From the cell containing the given text, extract its center point as (X, Y) coordinate. 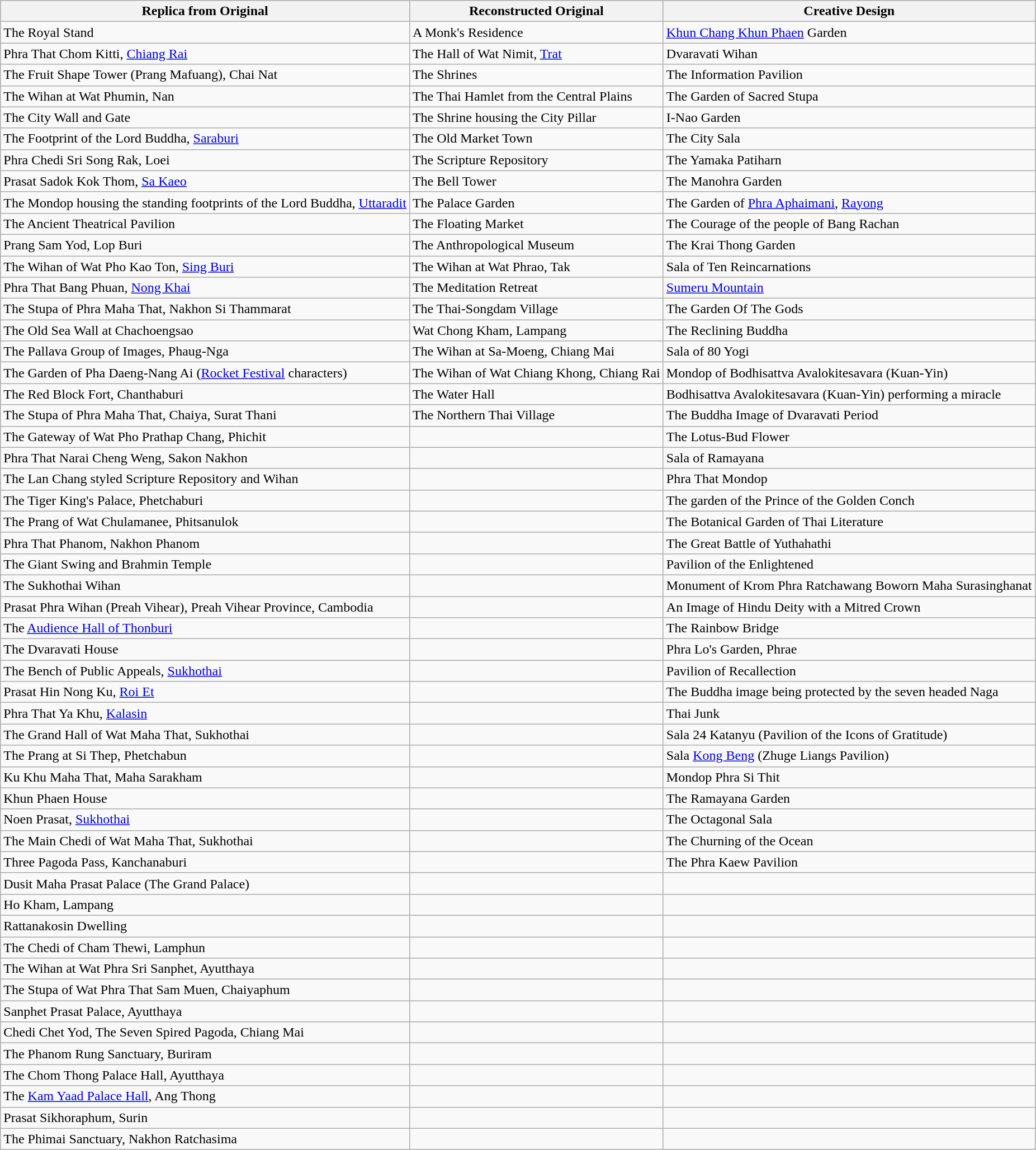
The Anthropological Museum (536, 245)
The Wihan at Wat Phumin, Nan (205, 96)
Khun Phaen House (205, 798)
The Manohra Garden (849, 181)
The Lotus-Bud Flower (849, 437)
Prasat Sadok Kok Thom, Sa Kaeo (205, 181)
Wat Chong Kham, Lampang (536, 330)
The Courage of the people of Bang Rachan (849, 224)
Replica from Original (205, 11)
The Yamaka Patiharn (849, 160)
The Hall of Wat Nimit, Trat (536, 54)
The Krai Thong Garden (849, 245)
The Water Hall (536, 394)
The Rainbow Bridge (849, 628)
Mondop Phra Si Thit (849, 777)
The Churning of the Ocean (849, 841)
The Red Block Fort, Chanthaburi (205, 394)
The Palace Garden (536, 202)
The Wihan at Sa-Moeng, Chiang Mai (536, 352)
The Kam Yaad Palace Hall, Ang Thong (205, 1096)
The Giant Swing and Brahmin Temple (205, 564)
Prasat Sikhoraphum, Surin (205, 1118)
The Lan Chang styled Scripture Repository and Wihan (205, 479)
Khun Chang Khun Phaen Garden (849, 32)
The Chedi of Cham Thewi, Lamphun (205, 948)
The Ramayana Garden (849, 798)
Pavilion of the Enlightened (849, 564)
Phra That Phanom, Nakhon Phanom (205, 543)
Prasat Hin Nong Ku, Roi Et (205, 692)
Phra That Bang Phuan, Nong Khai (205, 288)
Noen Prasat, Sukhothai (205, 820)
The Tiger King's Palace, Phetchaburi (205, 500)
The City Sala (849, 139)
Monument of Krom Phra Ratchawang Boworn Maha Surasinghanat (849, 585)
The Wihan at Wat Phra Sri Sanphet, Ayutthaya (205, 969)
The Audience Hall of Thonburi (205, 628)
The Main Chedi of Wat Maha That, Sukhothai (205, 841)
Sala of 80 Yogi (849, 352)
Prasat Phra Wihan (Preah Vihear), Preah Vihear Province, Cambodia (205, 607)
Sala 24 Katanyu (Pavilion of the Icons of Gratitude) (849, 735)
The Reclining Buddha (849, 330)
I-Nao Garden (849, 117)
The Mondop housing the standing footprints of the Lord Buddha, Uttaradit (205, 202)
The Floating Market (536, 224)
Creative Design (849, 11)
The Fruit Shape Tower (Prang Mafuang), Chai Nat (205, 75)
The Royal Stand (205, 32)
The Garden Of The Gods (849, 309)
The garden of the Prince of the Golden Conch (849, 500)
An Image of Hindu Deity with a Mitred Crown (849, 607)
The Bench of Public Appeals, Sukhothai (205, 671)
The Phanom Rung Sanctuary, Buriram (205, 1054)
Sala of Ten Reincarnations (849, 267)
Ho Kham, Lampang (205, 905)
Bodhisattva Avalokitesavara (Kuan-Yin) performing a miracle (849, 394)
Phra That Ya Khu, Kalasin (205, 713)
The Northern Thai Village (536, 415)
The Thai-Songdam Village (536, 309)
Dusit Maha Prasat Palace (The Grand Palace) (205, 883)
The Chom Thong Palace Hall, Ayutthaya (205, 1075)
The Wihan of Wat Chiang Khong, Chiang Rai (536, 373)
The Garden of Pha Daeng-Nang Ai (Rocket Festival characters) (205, 373)
Phra That Mondop (849, 479)
Dvaravati Wihan (849, 54)
Thai Junk (849, 713)
Sumeru Mountain (849, 288)
The Great Battle of Yuthahathi (849, 543)
The Pallava Group of Images, Phaug-Nga (205, 352)
The Meditation Retreat (536, 288)
The City Wall and Gate (205, 117)
Chedi Chet Yod, The Seven Spired Pagoda, Chiang Mai (205, 1033)
The Grand Hall of Wat Maha That, Sukhothai (205, 735)
Rattanakosin Dwelling (205, 926)
The Garden of Phra Aphaimani, Rayong (849, 202)
The Information Pavilion (849, 75)
The Wihan of Wat Pho Kao Ton, Sing Buri (205, 267)
Sala of Ramayana (849, 458)
The Stupa of Phra Maha That, Chaiya, Surat Thani (205, 415)
Ku Khu Maha That, Maha Sarakham (205, 777)
Phra That Narai Cheng Weng, Sakon Nakhon (205, 458)
The Botanical Garden of Thai Literature (849, 522)
The Buddha Image of Dvaravati Period (849, 415)
The Garden of Sacred Stupa (849, 96)
The Wihan at Wat Phrao, Tak (536, 267)
The Phra Kaew Pavilion (849, 862)
The Footprint of the Lord Buddha, Saraburi (205, 139)
The Prang at Si Thep, Phetchabun (205, 756)
Phra Lo's Garden, Phrae (849, 650)
Prang Sam Yod, Lop Buri (205, 245)
The Scripture Repository (536, 160)
Sala Kong Beng (Zhuge Liangs Pavilion) (849, 756)
The Octagonal Sala (849, 820)
Phra That Chom Kitti, Chiang Rai (205, 54)
The Prang of Wat Chulamanee, Phitsanulok (205, 522)
The Old Market Town (536, 139)
The Phimai Sanctuary, Nakhon Ratchasima (205, 1139)
The Shrines (536, 75)
The Sukhothai Wihan (205, 585)
The Old Sea Wall at Chachoengsao (205, 330)
The Bell Tower (536, 181)
The Stupa of Wat Phra That Sam Muen, Chaiyaphum (205, 990)
The Shrine housing the City Pillar (536, 117)
Three Pagoda Pass, Kanchanaburi (205, 862)
Phra Chedi Sri Song Rak, Loei (205, 160)
Pavilion of Recallection (849, 671)
Reconstructed Original (536, 11)
The Ancient Theatrical Pavilion (205, 224)
A Monk's Residence (536, 32)
The Thai Hamlet from the Central Plains (536, 96)
The Buddha image being protected by the seven headed Naga (849, 692)
The Stupa of Phra Maha That, Nakhon Si Thammarat (205, 309)
The Gateway of Wat Pho Prathap Chang, Phichit (205, 437)
The Dvaravati House (205, 650)
Sanphet Prasat Palace, Ayutthaya (205, 1011)
Mondop of Bodhisattva Avalokitesavara (Kuan-Yin) (849, 373)
